For the text-containing cell, return its midpoint in (X, Y) coordinate format. 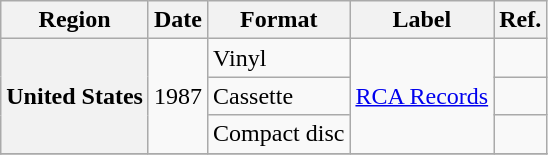
Format (279, 20)
Region (75, 20)
RCA Records (422, 96)
Date (178, 20)
Cassette (279, 96)
1987 (178, 96)
United States (75, 96)
Compact disc (279, 134)
Vinyl (279, 58)
Label (422, 20)
Ref. (520, 20)
